Pinpoint the cell where the given text exists, returning its [x, y] midpoint coordinate. 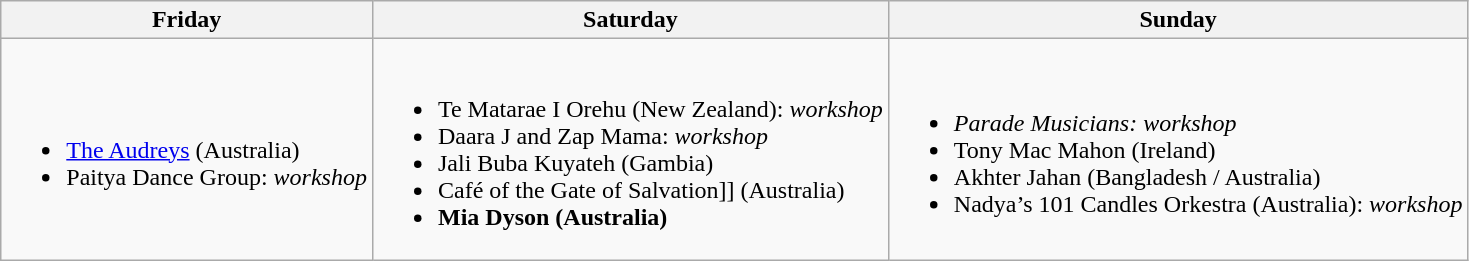
Sunday [1178, 20]
Parade Musicians: workshopTony Mac Mahon (Ireland)Akhter Jahan (Bangladesh / Australia)Nadya’s 101 Candles Orkestra (Australia): workshop [1178, 150]
The Audreys (Australia)Paitya Dance Group: workshop [187, 150]
Friday [187, 20]
Saturday [630, 20]
